Locate the cell with the specified text and output its [X, Y] center coordinate. 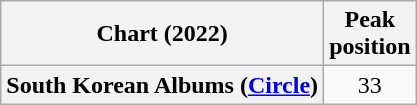
Peakposition [370, 34]
South Korean Albums (Circle) [162, 85]
Chart (2022) [162, 34]
33 [370, 85]
